Search for the cell housing the specified text and yield its (X, Y) center coordinate. 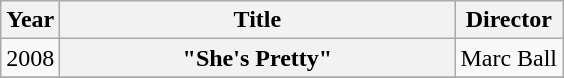
Year (30, 20)
Title (258, 20)
Director (509, 20)
2008 (30, 58)
"She's Pretty" (258, 58)
Marc Ball (509, 58)
